Extract the (X, Y) coordinate from the center of the cell holding the provided text.  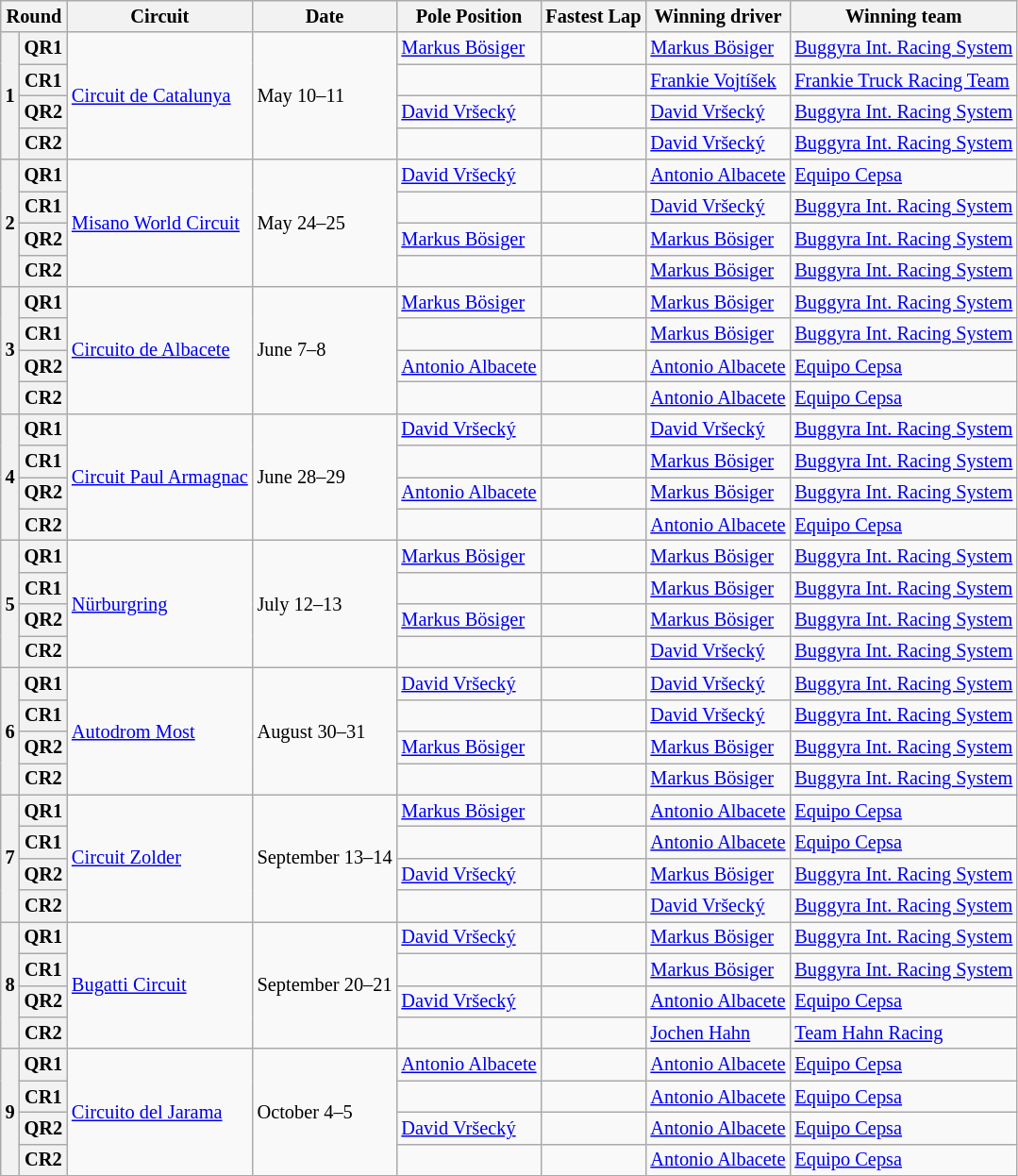
August 30–31 (325, 731)
Autodrom Most (160, 731)
Misano World Circuit (160, 223)
Nürburgring (160, 604)
Date (325, 16)
Bugatti Circuit (160, 985)
Circuit de Catalunya (160, 96)
Pole Position (470, 16)
4 (10, 478)
May 24–25 (325, 223)
Circuit Paul Armagnac (160, 478)
Frankie Vojtíšek (717, 80)
July 12–13 (325, 604)
Winning team (904, 16)
June 28–29 (325, 478)
Circuito del Jarama (160, 1112)
8 (10, 985)
Frankie Truck Racing Team (904, 80)
September 13–14 (325, 859)
9 (10, 1112)
Winning driver (717, 16)
5 (10, 604)
October 4–5 (325, 1112)
Jochen Hahn (717, 1033)
7 (10, 859)
3 (10, 349)
Round (34, 16)
6 (10, 731)
2 (10, 223)
Circuit Zolder (160, 859)
September 20–21 (325, 985)
Circuito de Albacete (160, 349)
Team Hahn Racing (904, 1033)
Fastest Lap (592, 16)
Circuit (160, 16)
May 10–11 (325, 96)
1 (10, 96)
June 7–8 (325, 349)
